Detect which cell encompasses the target text, then output its [X, Y] center coordinate. 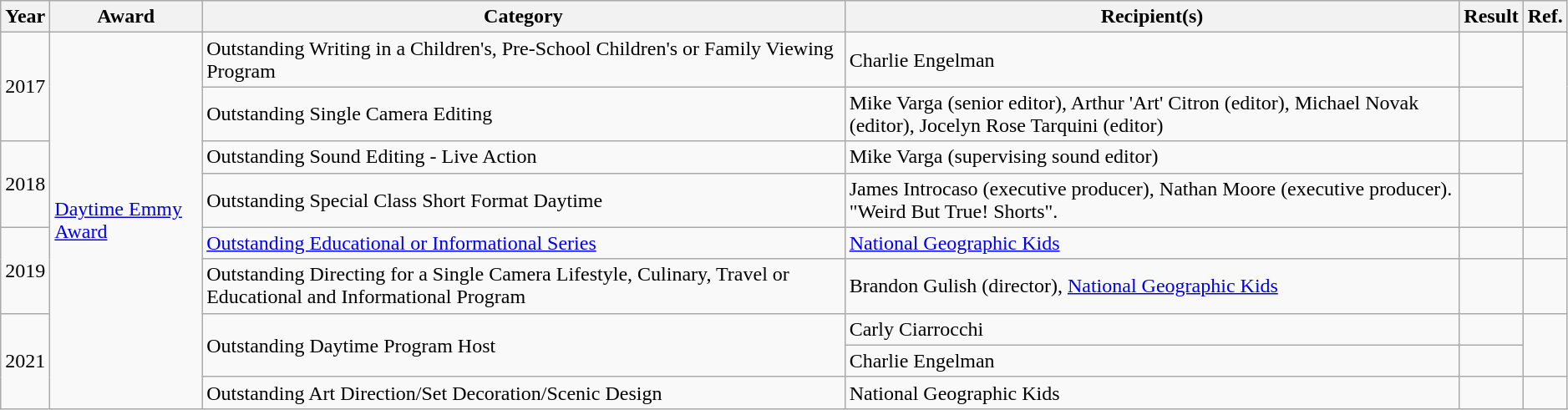
Result [1491, 17]
Outstanding Single Camera Editing [523, 114]
2019 [25, 271]
Year [25, 17]
Carly Ciarrocchi [1152, 329]
Outstanding Writing in a Children's, Pre-School Children's or Family Viewing Program [523, 60]
James Introcaso (executive producer), Nathan Moore (executive producer). "Weird But True! Shorts". [1152, 200]
Brandon Gulish (director), National Geographic Kids [1152, 286]
Ref. [1545, 17]
Outstanding Directing for a Single Camera Lifestyle, Culinary, Travel or Educational and Informational Program [523, 286]
2018 [25, 184]
Mike Varga (senior editor), Arthur 'Art' Citron (editor), Michael Novak (editor), Jocelyn Rose Tarquini (editor) [1152, 114]
Mike Varga (supervising sound editor) [1152, 157]
Outstanding Special Class Short Format Daytime [523, 200]
Outstanding Daytime Program Host [523, 345]
Daytime Emmy Award [126, 220]
2021 [25, 361]
Outstanding Sound Editing - Live Action [523, 157]
2017 [25, 87]
Category [523, 17]
Award [126, 17]
Outstanding Educational or Informational Series [523, 243]
Outstanding Art Direction/Set Decoration/Scenic Design [523, 392]
Recipient(s) [1152, 17]
